Capture the cell that displays the provided text and extract its (x, y) central coordinate. 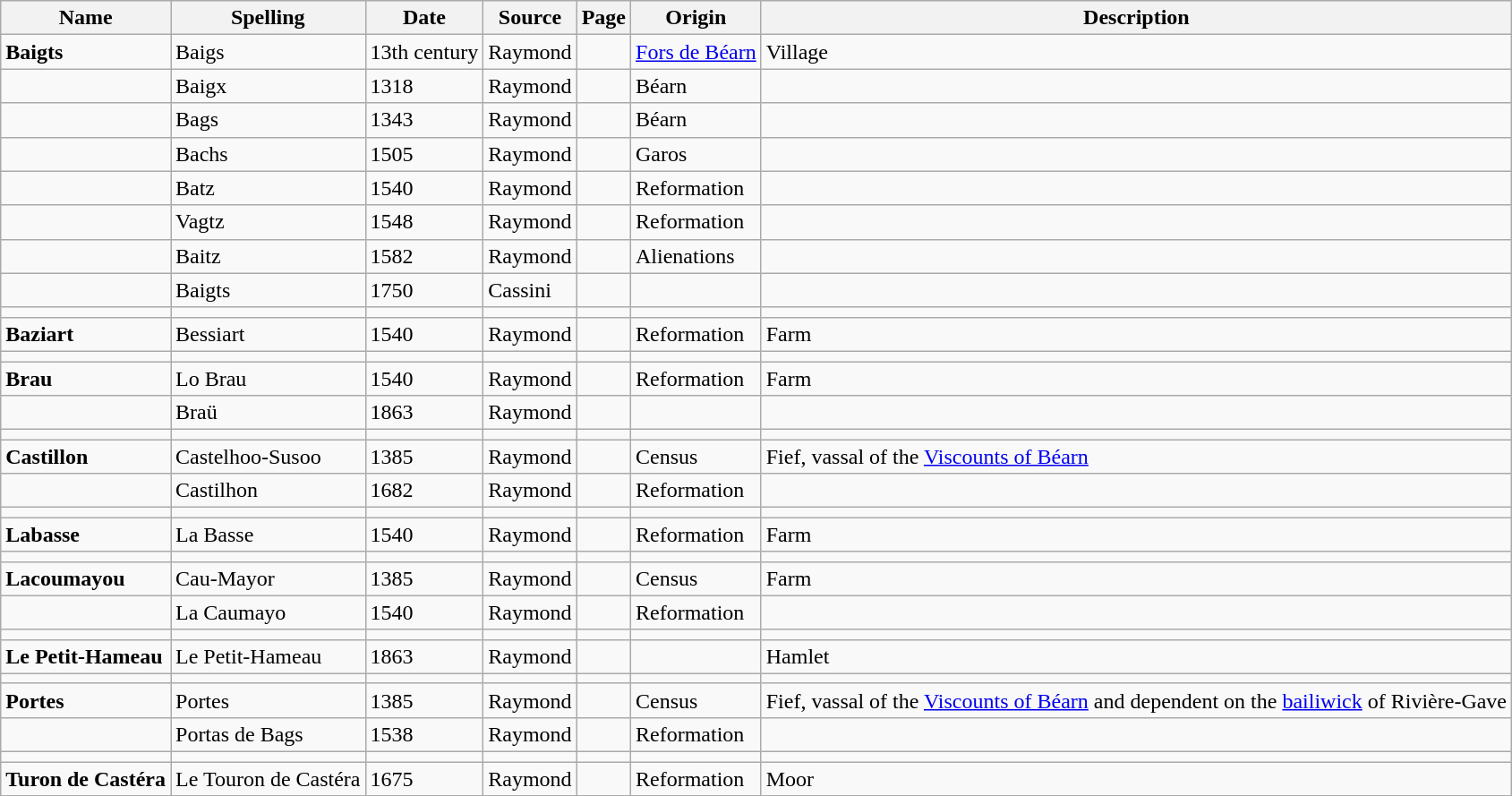
Bags (268, 120)
Page (603, 18)
1750 (424, 290)
1682 (424, 491)
La Caumayo (268, 612)
Castelhoo-Susoo (268, 457)
Date (424, 18)
1548 (424, 222)
Bessiart (268, 334)
La Basse (268, 535)
Fors de Béarn (696, 52)
Fief, vassal of the Viscounts of Béarn and dependent on the bailiwick of Rivière-Gave (1136, 700)
Cau-Mayor (268, 578)
Name (86, 18)
Baigx (268, 86)
Cassini (530, 290)
1343 (424, 120)
Village (1136, 52)
1675 (424, 778)
Garos (696, 154)
Le Touron de Castéra (268, 778)
13th century (424, 52)
Description (1136, 18)
Braü (268, 413)
Spelling (268, 18)
Castillon (86, 457)
1582 (424, 256)
Baziart (86, 334)
Alienations (696, 256)
Bachs (268, 154)
Brau (86, 379)
Turon de Castéra (86, 778)
Origin (696, 18)
1318 (424, 86)
Castilhon (268, 491)
Fief, vassal of the Viscounts of Béarn (1136, 457)
Hamlet (1136, 656)
Vagtz (268, 222)
Moor (1136, 778)
1505 (424, 154)
Portas de Bags (268, 734)
Lo Brau (268, 379)
Baitz (268, 256)
Labasse (86, 535)
Batz (268, 188)
1538 (424, 734)
Lacoumayou (86, 578)
Source (530, 18)
Baigs (268, 52)
